Scan for the cell matching the given text and deliver its (X, Y) coordinate at center. 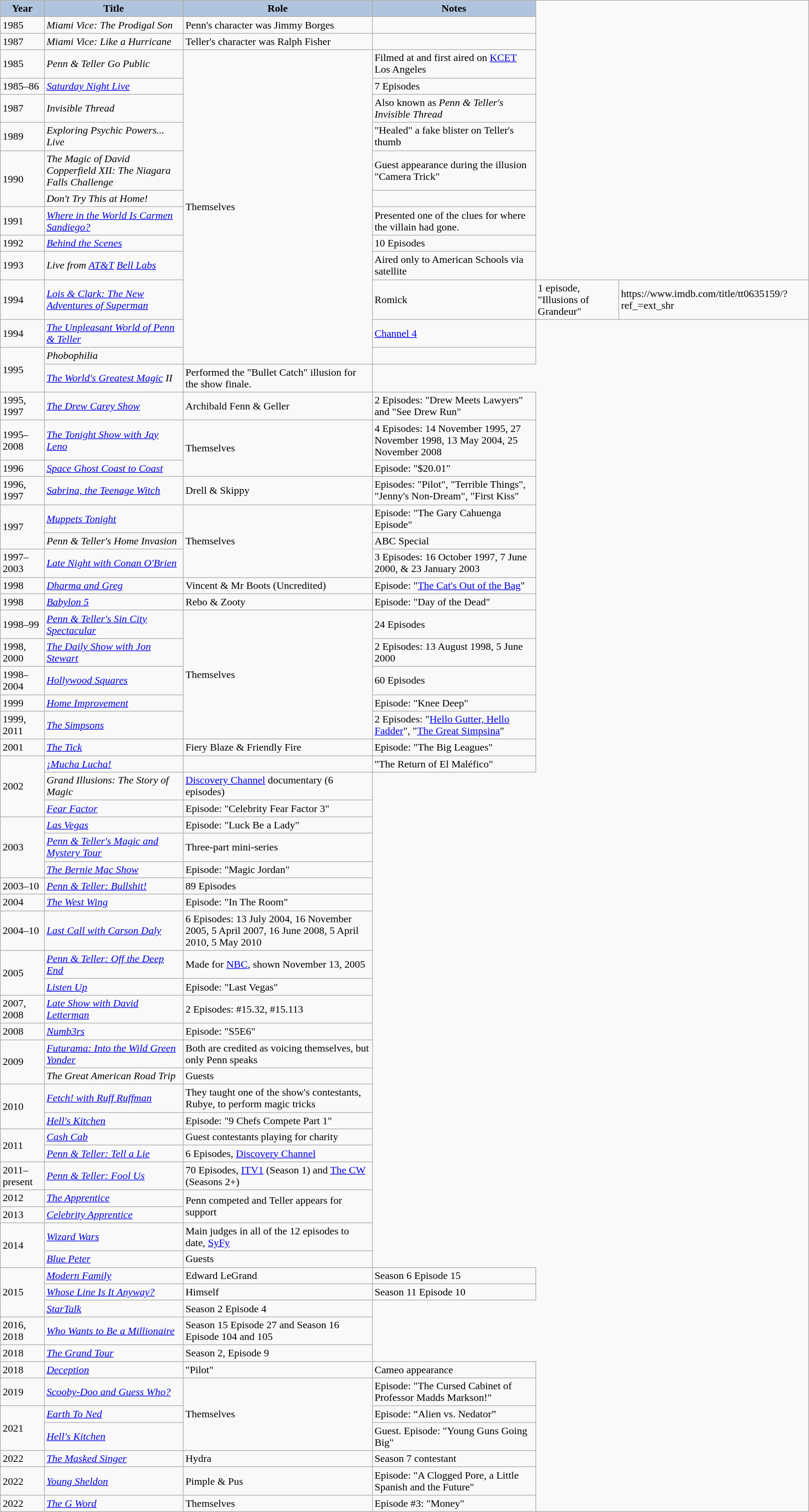
Fear Factor (114, 809)
1996 (22, 468)
1985–86 (22, 86)
1998, 2000 (22, 652)
2014 (22, 1245)
Episode: "Last Vegas" (277, 987)
Episode: "The Gary Cahuenga Episode" (454, 519)
Grand Illusions: The Story of Magic (114, 786)
Wizard Wars (114, 1237)
Also known as Penn & Teller's Invisible Thread (454, 108)
Guest contestants playing for charity (277, 1137)
Episode: "S5E6" (277, 1031)
24 Episodes (454, 624)
Hollywood Squares (114, 681)
1 episode, "Illusions of Grandeur" (577, 299)
2 Episodes: #15.32, #15.113 (277, 1009)
The Magic of David Copperfield XII: The Niagara Falls Challenge (114, 170)
Dharma and Greg (114, 585)
6 Episodes, Discovery Channel (277, 1154)
"Healed" a fake blister on Teller's thumb (454, 137)
The Unpleasant World of Penn & Teller (114, 334)
89 Episodes (277, 886)
1999 (22, 703)
2005 (22, 973)
2011–present (22, 1176)
Season 2, Episode 9 (277, 1353)
Numb3rs (114, 1031)
1997 (22, 527)
The Simpsons (114, 726)
The West Wing (114, 902)
Episode: "The Cursed Cabinet of Professor Madds Markson!" (454, 1392)
Where in the World Is Carmen Sandiego? (114, 221)
Discovery Channel documentary (6 episodes) (277, 786)
Episode: “Alien vs. Nedator” (454, 1414)
Drell & Skippy (277, 490)
Listen Up (114, 987)
1992 (22, 243)
2010 (22, 1107)
2015 (22, 1292)
Young Sheldon (114, 1481)
Penn's character was Jimmy Borges (277, 25)
Episodes: "Pilot", "Terrible Things", "Jenny's Non-Dream", "First Kiss" (454, 490)
Blue Peter (114, 1259)
Futurama: Into the Wild Green Yonder (114, 1053)
3 Episodes: 16 October 1997, 7 June 2000, & 23 January 2003 (454, 563)
Earth To Ned (114, 1414)
Season 11 Episode 10 (454, 1292)
Episode: "Day of the Dead" (454, 602)
2 Episodes: 13 August 1998, 5 June 2000 (454, 652)
Episode: "In The Room" (277, 902)
1993 (22, 265)
Pimple & Pus (277, 1481)
Season 6 Episode 15 (454, 1275)
Penn & Teller: Bullshit! (114, 886)
1999, 2011 (22, 726)
Muppets Tonight (114, 519)
Babylon 5 (114, 602)
60 Episodes (454, 681)
https://www.imdb.com/title/tt0635159/?ref_=ext_shr (713, 299)
7 Episodes (454, 86)
70 Episodes, ITV1 (Season 1) and The CW (Seasons 2+) (277, 1176)
Channel 4 (454, 334)
2013 (22, 1215)
1990 (22, 179)
1991 (22, 221)
"Pilot" (277, 1369)
Cash Cab (114, 1137)
Behind the Scenes (114, 243)
2 Episodes: "Hello Gutter, Hello Fadder", "The Great Simpsina" (454, 726)
Teller's character was Ralph Fisher (277, 42)
Invisible Thread (114, 108)
1998–2004 (22, 681)
Episode: "The Cat's Out of the Bag" (454, 585)
The Tonight Show with Jay Leno (114, 440)
Episode: "$20.01" (454, 468)
Penn & Teller's Home Invasion (114, 541)
The Apprentice (114, 1198)
Phobophilia (114, 356)
Episode: "A Clogged Pore, a Little Spanish and the Future" (454, 1481)
"The Return of El Maléfico" (454, 764)
Last Call with Carson Daly (114, 930)
1989 (22, 137)
2019 (22, 1392)
Episode: "Celebrity Fear Factor 3" (277, 809)
Celebrity Apprentice (114, 1215)
2011 (22, 1145)
Aired only to American Schools via satellite (454, 265)
The World's Greatest Magic II (114, 378)
Don't Try This at Home! (114, 198)
1996, 1997 (22, 490)
Penn competed and Teller appears for support (277, 1206)
Filmed at and first aired on KCET Los Angeles (454, 64)
Whose Line Is It Anyway? (114, 1292)
The Tick (114, 748)
StarTalk (114, 1308)
Late Show with David Letterman (114, 1009)
Archibald Fenn & Geller (277, 406)
2003–10 (22, 886)
2004 (22, 902)
Hydra (277, 1459)
2009 (22, 1062)
The Daily Show with Jon Stewart (114, 652)
Home Improvement (114, 703)
2012 (22, 1198)
Penn & Teller's Magic and Mystery Tour (114, 847)
Presented one of the clues for where the villain had gone. (454, 221)
The Drew Carey Show (114, 406)
Lois & Clark: The New Adventures of Superman (114, 299)
2003 (22, 847)
1997–2003 (22, 563)
Space Ghost Coast to Coast (114, 468)
Edward LeGrand (277, 1275)
Notes (454, 9)
Made for NBC, shown November 13, 2005 (277, 964)
Guest appearance during the illusion "Camera Trick" (454, 170)
Main judges in all of the 12 episodes to date, SyFy (277, 1237)
Himself (277, 1292)
Episode: "Magic Jordan" (277, 869)
The Great American Road Trip (114, 1076)
Both are credited as voicing themselves, but only Penn speaks (277, 1053)
Episode: "9 Chefs Compete Part 1" (277, 1121)
Season 15 Episode 27 and Season 16 Episode 104 and 105 (277, 1331)
Episode: "Luck Be a Lady" (277, 825)
Season 2 Episode 4 (277, 1308)
2008 (22, 1031)
Three-part mini-series (277, 847)
Exploring Psychic Powers... Live (114, 137)
Season 7 contestant (454, 1459)
Romick (454, 299)
They taught one of the show's contestants, Rubye, to perform magic tricks (277, 1098)
2002 (22, 786)
Scooby-Doo and Guess Who? (114, 1392)
2007, 2008 (22, 1009)
Vincent & Mr Boots (Uncredited) (277, 585)
Deception (114, 1369)
Penn & Teller: Off the Deep End (114, 964)
Penn & Teller's Sin City Spectacular (114, 624)
The Grand Tour (114, 1353)
Saturday Night Live (114, 86)
Late Night with Conan O'Brien (114, 563)
The Bernie Mac Show (114, 869)
Episode: "The Big Leagues" (454, 748)
Live from AT&T Bell Labs (114, 265)
Episode #3: "Money" (454, 1503)
10 Episodes (454, 243)
Sabrina, the Teenage Witch (114, 490)
ABC Special (454, 541)
Miami Vice: The Prodigal Son (114, 25)
2004–10 (22, 930)
¡Mucha Lucha! (114, 764)
Modern Family (114, 1275)
1998–99 (22, 624)
The G Word (114, 1503)
6 Episodes: 13 July 2004, 16 November 2005, 5 April 2007, 16 June 2008, 5 April 2010, 5 May 2010 (277, 930)
Who Wants to Be a Millionaire (114, 1331)
2021 (22, 1429)
1995–2008 (22, 440)
Las Vegas (114, 825)
Year (22, 9)
Penn & Teller Go Public (114, 64)
1995 (22, 370)
Rebo & Zooty (277, 602)
Cameo appearance (454, 1369)
Episode: "Knee Deep" (454, 703)
Role (277, 9)
4 Episodes: 14 November 1995, 27 November 1998, 13 May 2004, 25 November 2008 (454, 440)
Fetch! with Ruff Ruffman (114, 1098)
Penn & Teller: Tell a Lie (114, 1154)
The Masked Singer (114, 1459)
Penn & Teller: Fool Us (114, 1176)
Miami Vice: Like a Hurricane (114, 42)
2 Episodes: "Drew Meets Lawyers" and "See Drew Run" (454, 406)
Guest. Episode: "Young Guns Going Big" (454, 1436)
2016, 2018 (22, 1331)
1995, 1997 (22, 406)
2001 (22, 748)
Fiery Blaze & Friendly Fire (277, 748)
Performed the "Bullet Catch" illusion for the show finale. (277, 378)
Title (114, 9)
